Return the (x, y) coordinate for the center point of the cell that contains the specified text.  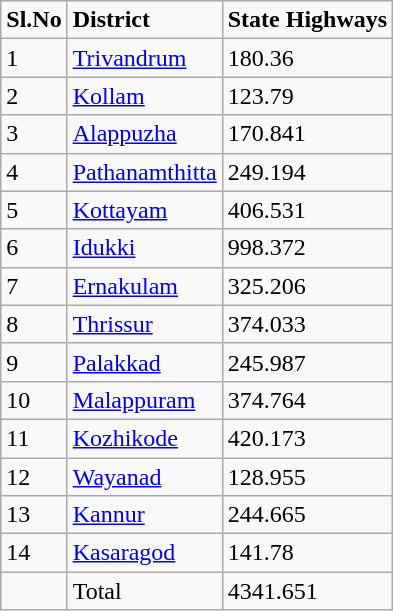
District (144, 20)
374.764 (307, 400)
7 (34, 286)
Trivandrum (144, 58)
Idukki (144, 248)
Kasaragod (144, 553)
244.665 (307, 515)
Kannur (144, 515)
Malappuram (144, 400)
State Highways (307, 20)
Alappuzha (144, 134)
170.841 (307, 134)
245.987 (307, 362)
Wayanad (144, 477)
420.173 (307, 438)
Kottayam (144, 210)
Kozhikode (144, 438)
325.206 (307, 286)
Palakkad (144, 362)
1 (34, 58)
6 (34, 248)
10 (34, 400)
Pathanamthitta (144, 172)
12 (34, 477)
8 (34, 324)
Thrissur (144, 324)
14 (34, 553)
4341.651 (307, 591)
123.79 (307, 96)
3 (34, 134)
Kollam (144, 96)
141.78 (307, 553)
128.955 (307, 477)
998.372 (307, 248)
406.531 (307, 210)
180.36 (307, 58)
249.194 (307, 172)
9 (34, 362)
11 (34, 438)
4 (34, 172)
2 (34, 96)
Sl.No (34, 20)
Ernakulam (144, 286)
13 (34, 515)
374.033 (307, 324)
5 (34, 210)
Total (144, 591)
